Determine the [x, y] coordinate at the center of the cell enclosing the given text.  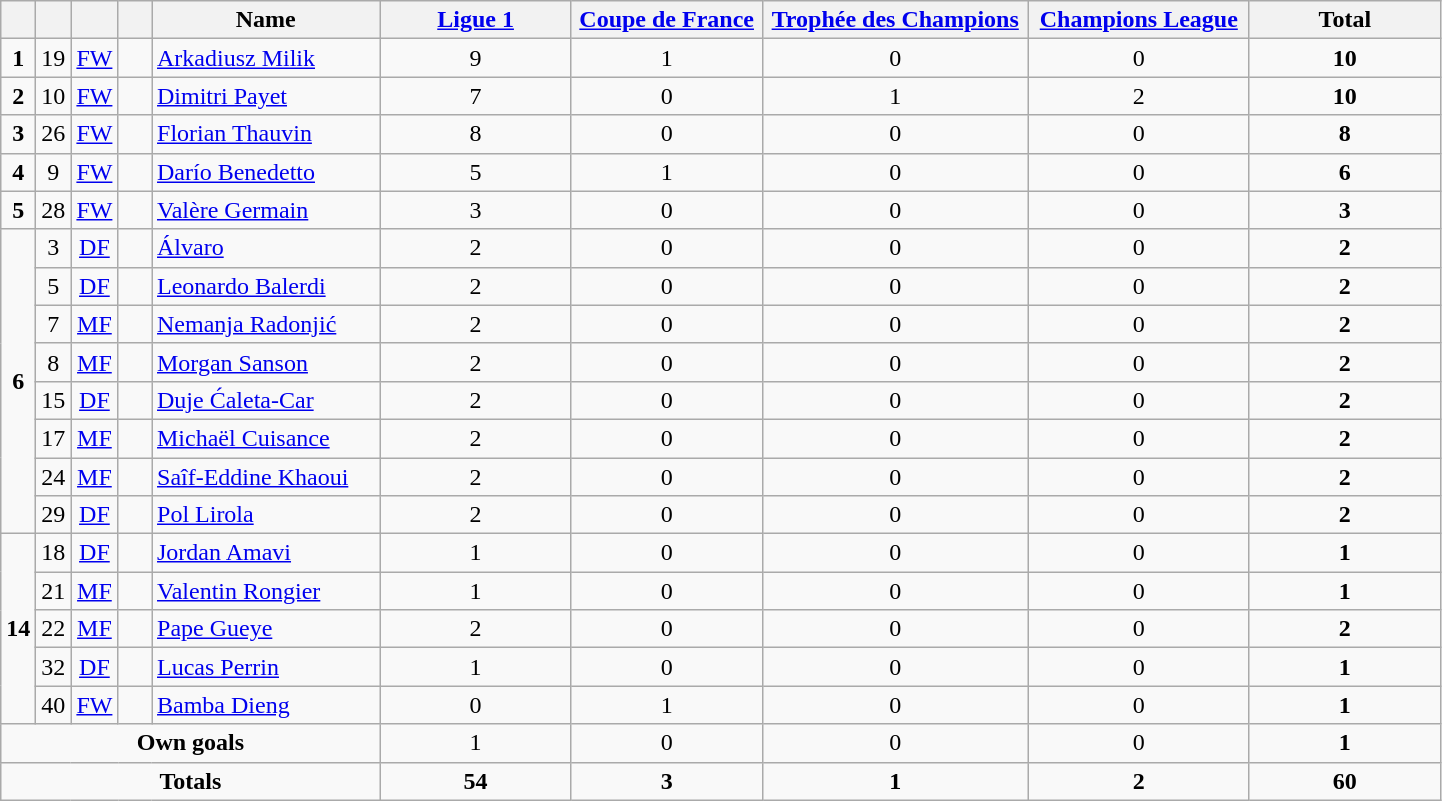
15 [54, 400]
Ligue 1 [476, 20]
14 [18, 629]
Morgan Sanson [266, 362]
4 [18, 172]
32 [54, 667]
Jordan Amavi [266, 553]
Trophée des Champions [895, 20]
24 [54, 477]
Florian Thauvin [266, 134]
Pape Gueye [266, 629]
54 [476, 781]
Leonardo Balerdi [266, 286]
Duje Ćaleta-Car [266, 400]
60 [1344, 781]
18 [54, 553]
Dimitri Payet [266, 96]
Darío Benedetto [266, 172]
22 [54, 629]
Total [1344, 20]
Arkadiusz Milik [266, 58]
Coupe de France [666, 20]
Saîf-Eddine Khaoui [266, 477]
21 [54, 591]
29 [54, 515]
Own goals [190, 743]
Pol Lirola [266, 515]
Lucas Perrin [266, 667]
Valère Germain [266, 210]
Álvaro [266, 248]
Valentin Rongier [266, 591]
19 [54, 58]
Champions League [1138, 20]
Totals [190, 781]
Bamba Dieng [266, 705]
Name [266, 20]
40 [54, 705]
28 [54, 210]
Nemanja Radonjić [266, 324]
26 [54, 134]
Michaël Cuisance [266, 438]
17 [54, 438]
